Extract the [X, Y] coordinate from the center of the cell holding the provided text.  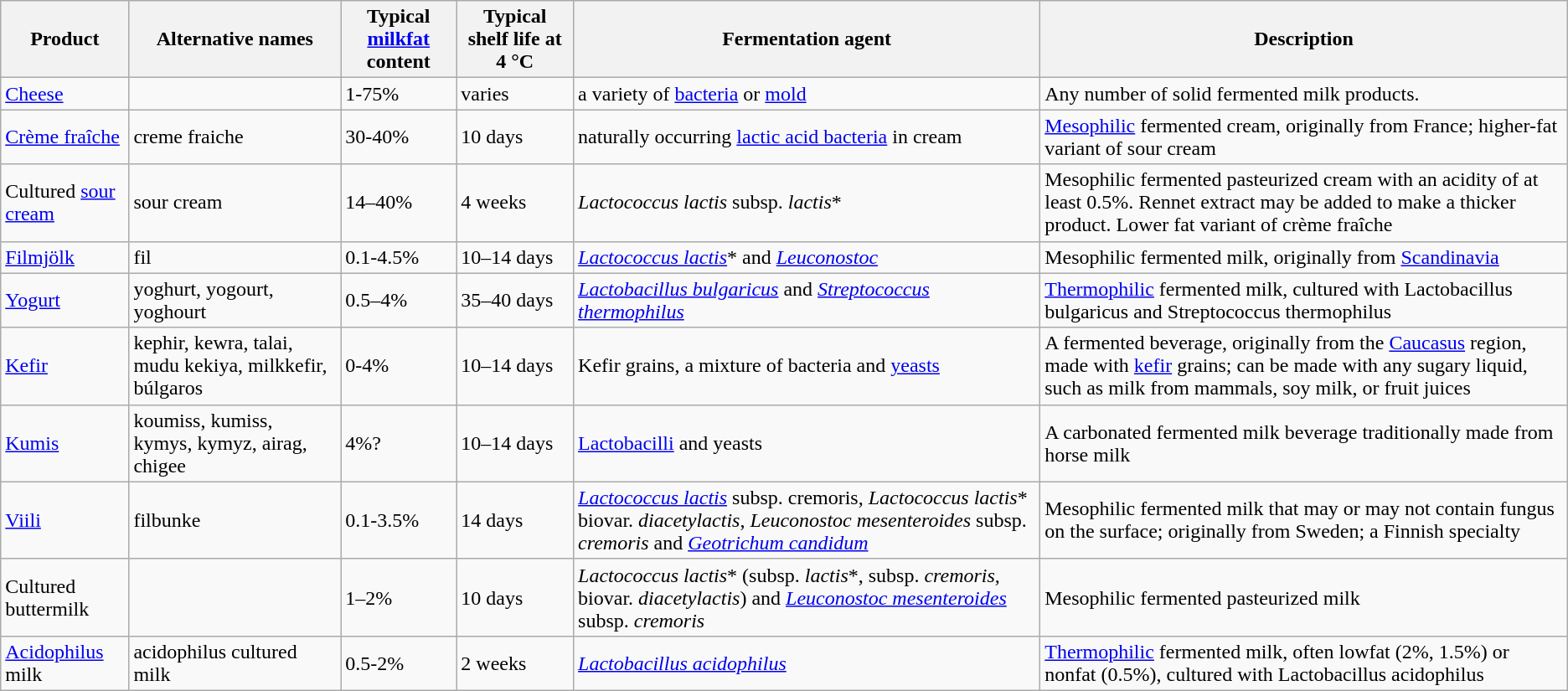
0.1-3.5% [399, 520]
Filmjölk [65, 257]
creme fraiche [235, 137]
Thermophilic fermented milk, cultured with Lactobacillus bulgaricus and Streptococcus thermophilus [1304, 300]
1–2% [399, 597]
14 days [515, 520]
Fermentation agent [807, 39]
Typical milkfat content [399, 39]
naturally occurring lactic acid bacteria in cream [807, 137]
4%? [399, 443]
Kefir [65, 366]
Crème fraîche [65, 137]
14–40% [399, 203]
Product [65, 39]
0.5-2% [399, 663]
kephir, kewra, talai, mudu kekiya, milkkefir, búlgaros [235, 366]
A carbonated fermented milk beverage traditionally made from horse milk [1304, 443]
0-4% [399, 366]
filbunke [235, 520]
Lactococcus lactis* (subsp. lactis*, subsp. cremoris, biovar. diacetylactis) and Leuconostoc mesenteroides subsp. cremoris [807, 597]
30-40% [399, 137]
sour cream [235, 203]
acidophilus cultured milk [235, 663]
2 weeks [515, 663]
35–40 days [515, 300]
varies [515, 94]
a variety of bacteria or mold [807, 94]
Kumis [65, 443]
Thermophilic fermented milk, often lowfat (2%, 1.5%) or nonfat (0.5%), cultured with Lactobacillus acidophilus [1304, 663]
Description [1304, 39]
Any number of solid fermented milk products. [1304, 94]
Lactococcus lactis* and Leuconostoc [807, 257]
Lactococcus lactis subsp. lactis* [807, 203]
Mesophilic fermented milk that may or may not contain fungus on the surface; originally from Sweden; a Finnish specialty [1304, 520]
0.5–4% [399, 300]
Acidophilus milk [65, 663]
Typical shelf life at 4 °C [515, 39]
Mesophilic fermented milk, originally from Scandinavia [1304, 257]
Alternative names [235, 39]
Lactobacillus bulgaricus and Streptococcus thermophilus [807, 300]
koumiss, kumiss, kymys, kymyz, airag, chigee [235, 443]
4 weeks [515, 203]
Cultured sour cream [65, 203]
Lactobacilli and yeasts [807, 443]
Mesophilic fermented pasteurized milk [1304, 597]
Cheese [65, 94]
Lactococcus lactis subsp. cremoris, Lactococcus lactis* biovar. diacetylactis, Leuconostoc mesenteroides subsp. cremoris and Geotrichum candidum [807, 520]
0.1-4.5% [399, 257]
Kefir grains, a mixture of bacteria and yeasts [807, 366]
Viili [65, 520]
1-75% [399, 94]
fil [235, 257]
Cultured buttermilk [65, 597]
yoghurt, yogourt, yoghourt [235, 300]
Lactobacillus acidophilus [807, 663]
Mesophilic fermented cream, originally from France; higher-fat variant of sour cream [1304, 137]
Yogurt [65, 300]
